Output the [X, Y] coordinate of the center of the cell containing the given text.  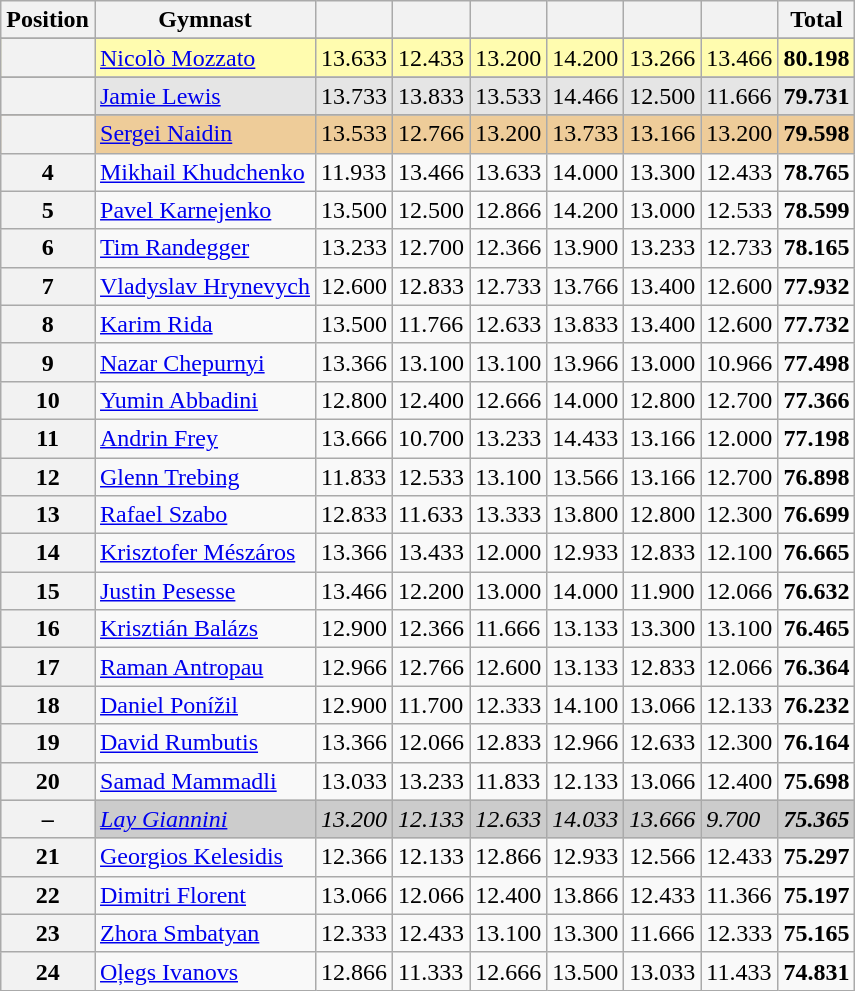
77.198 [816, 438]
77.732 [816, 324]
13.900 [586, 248]
76.632 [816, 591]
17 [48, 667]
Jamie Lewis [204, 96]
14.100 [586, 705]
13.966 [586, 362]
74.831 [816, 971]
11.900 [662, 591]
18 [48, 705]
78.765 [816, 172]
11 [48, 438]
10.966 [740, 362]
8 [48, 324]
Samad Mammadli [204, 781]
11.766 [432, 324]
78.599 [816, 210]
Justin Pesesse [204, 591]
11.633 [432, 515]
5 [48, 210]
David Rumbutis [204, 743]
11.700 [432, 705]
13.333 [508, 515]
Gymnast [204, 20]
76.898 [816, 477]
77.498 [816, 362]
13.766 [586, 286]
15 [48, 591]
9.700 [740, 819]
Nicolò Mozzato [204, 58]
76.164 [816, 743]
Position [48, 20]
Zhora Smbatyan [204, 933]
22 [48, 895]
76.699 [816, 515]
76.232 [816, 705]
Daniel Ponížil [204, 705]
Lay Giannini [204, 819]
79.598 [816, 134]
76.364 [816, 667]
9 [48, 362]
10 [48, 400]
13.266 [662, 58]
24 [48, 971]
Oļegs Ivanovs [204, 971]
76.465 [816, 629]
10.700 [432, 438]
11.433 [740, 971]
79.731 [816, 96]
75.297 [816, 857]
16 [48, 629]
4 [48, 172]
14 [48, 553]
Glenn Trebing [204, 477]
Yumin Abbadini [204, 400]
12.566 [662, 857]
77.366 [816, 400]
75.698 [816, 781]
20 [48, 781]
78.165 [816, 248]
23 [48, 933]
21 [48, 857]
Sergei Naidin [204, 134]
75.165 [816, 933]
77.932 [816, 286]
Raman Antropau [204, 667]
Total [816, 20]
Mikhail Khudchenko [204, 172]
75.197 [816, 895]
76.665 [816, 553]
– [48, 819]
13.866 [586, 895]
13.433 [432, 553]
Krisztofer Mészáros [204, 553]
Krisztián Balázs [204, 629]
Tim Randegger [204, 248]
14.033 [586, 819]
11.333 [432, 971]
6 [48, 248]
80.198 [816, 58]
7 [48, 286]
13.800 [586, 515]
Pavel Karnejenko [204, 210]
13 [48, 515]
11.366 [740, 895]
14.466 [586, 96]
13.566 [586, 477]
Nazar Chepurnyi [204, 362]
19 [48, 743]
Georgios Kelesidis [204, 857]
Vladyslav Hrynevych [204, 286]
Karim Rida [204, 324]
11.933 [354, 172]
12.200 [432, 591]
75.365 [816, 819]
Andrin Frey [204, 438]
12.100 [740, 553]
14.433 [586, 438]
12 [48, 477]
Rafael Szabo [204, 515]
Dimitri Florent [204, 895]
